Scan for the cell matching the given text and deliver its [X, Y] coordinate at center. 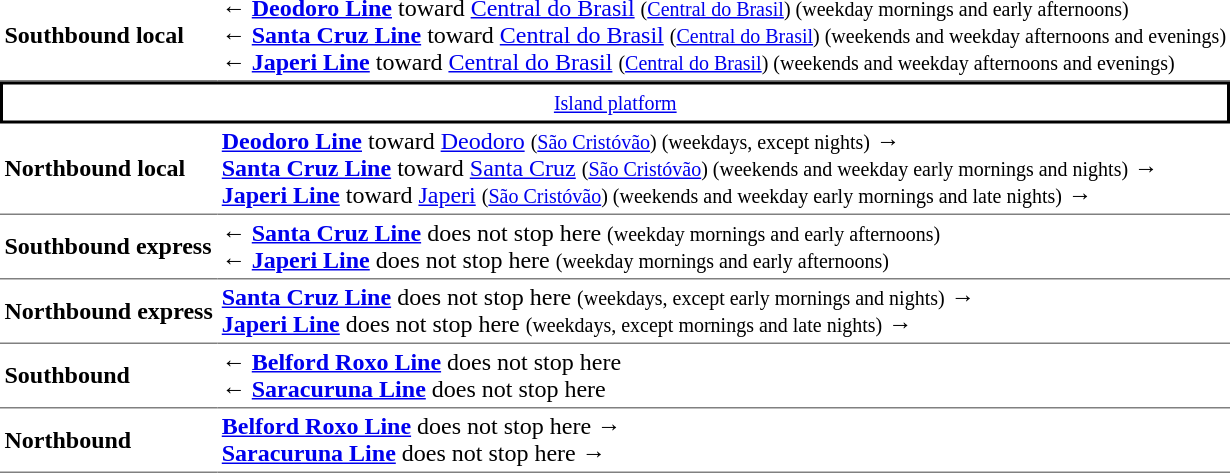
Northbound local [108, 170]
← Belford Roxo Line does not stop here← Saracuruna Line does not stop here [724, 376]
← Santa Cruz Line does not stop here (weekday mornings and early afternoons)← Japeri Line does not stop here (weekday mornings and early afternoons) [724, 247]
Southbound [108, 376]
Southbound express [108, 247]
Northbound express [108, 312]
Northbound [108, 440]
Belford Roxo Line does not stop here →Saracuruna Line does not stop here → [724, 440]
